Identify which cell holds the provided text, then report its (x, y) central coordinate. 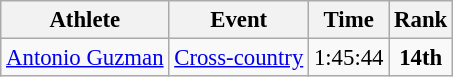
Time (349, 20)
Athlete (85, 20)
Event (239, 20)
14th (421, 58)
Cross-country (239, 58)
Antonio Guzman (85, 58)
1:45:44 (349, 58)
Rank (421, 20)
